Extract the [x, y] coordinate from the center of the cell holding the provided text.  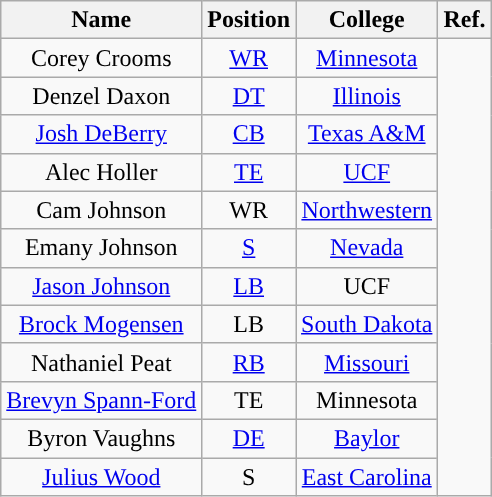
Emany Johnson [102, 248]
East Carolina [367, 477]
Nevada [367, 248]
DE [249, 438]
Jason Johnson [102, 286]
Julius Wood [102, 477]
DT [249, 96]
Texas A&M [367, 134]
Baylor [367, 438]
Corey Crooms [102, 58]
Alec Holler [102, 172]
College [367, 20]
Northwestern [367, 210]
Brock Mogensen [102, 324]
South Dakota [367, 324]
Denzel Daxon [102, 96]
Missouri [367, 362]
Position [249, 20]
Illinois [367, 96]
Byron Vaughns [102, 438]
Josh DeBerry [102, 134]
Brevyn Spann-Ford [102, 400]
RB [249, 362]
CB [249, 134]
Nathaniel Peat [102, 362]
Ref. [464, 20]
Cam Johnson [102, 210]
Name [102, 20]
